Find where the given text appears and provide that cell's center as (x, y) coordinate. 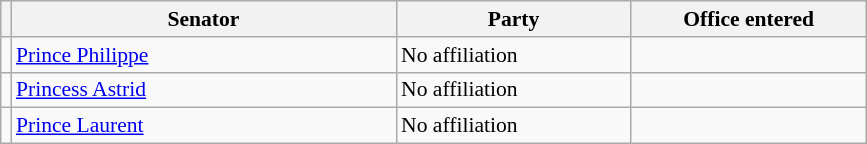
Prince Philippe (204, 55)
Princess Astrid (204, 90)
Senator (204, 19)
Party (514, 19)
Prince Laurent (204, 126)
Office entered (748, 19)
